From the cell containing the given text, extract its center point as [x, y] coordinate. 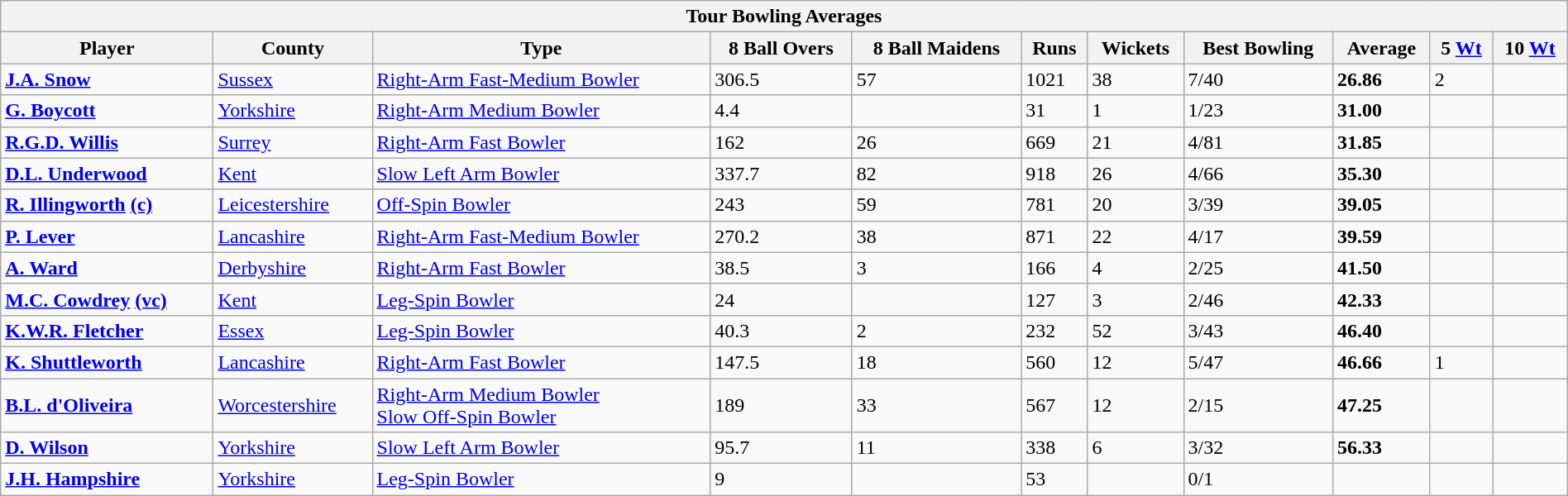
166 [1054, 268]
Right-Arm Medium Bowler [541, 111]
7/40 [1259, 79]
A. Ward [108, 268]
County [293, 48]
871 [1054, 236]
11 [936, 448]
Tour Bowling Averages [784, 17]
4/17 [1259, 236]
162 [781, 142]
B.L. d'Oliveira [108, 405]
52 [1135, 331]
39.59 [1382, 236]
31.00 [1382, 111]
21 [1135, 142]
33 [936, 405]
2/25 [1259, 268]
Off-Spin Bowler [541, 205]
35.30 [1382, 174]
46.40 [1382, 331]
306.5 [781, 79]
P. Lever [108, 236]
Right-Arm Medium Bowler Slow Off-Spin Bowler [541, 405]
R.G.D. Willis [108, 142]
Best Bowling [1259, 48]
K.W.R. Fletcher [108, 331]
189 [781, 405]
J.H. Hampshire [108, 479]
K. Shuttleworth [108, 362]
D. Wilson [108, 448]
53 [1054, 479]
669 [1054, 142]
82 [936, 174]
46.66 [1382, 362]
Runs [1054, 48]
24 [781, 299]
147.5 [781, 362]
Type [541, 48]
59 [936, 205]
39.05 [1382, 205]
D.L. Underwood [108, 174]
38.5 [781, 268]
Player [108, 48]
5/47 [1259, 362]
1021 [1054, 79]
243 [781, 205]
2/46 [1259, 299]
Leicestershire [293, 205]
567 [1054, 405]
8 Ball Overs [781, 48]
338 [1054, 448]
127 [1054, 299]
Worcestershire [293, 405]
56.33 [1382, 448]
560 [1054, 362]
Average [1382, 48]
9 [781, 479]
57 [936, 79]
31.85 [1382, 142]
337.7 [781, 174]
Derbyshire [293, 268]
22 [1135, 236]
3/43 [1259, 331]
5 Wt [1460, 48]
42.33 [1382, 299]
3/32 [1259, 448]
918 [1054, 174]
26.86 [1382, 79]
Sussex [293, 79]
Wickets [1135, 48]
2/15 [1259, 405]
4/66 [1259, 174]
31 [1054, 111]
232 [1054, 331]
R. Illingworth (c) [108, 205]
3/39 [1259, 205]
J.A. Snow [108, 79]
40.3 [781, 331]
G. Boycott [108, 111]
Essex [293, 331]
6 [1135, 448]
95.7 [781, 448]
10 Wt [1530, 48]
47.25 [1382, 405]
270.2 [781, 236]
4 [1135, 268]
1/23 [1259, 111]
781 [1054, 205]
20 [1135, 205]
18 [936, 362]
M.C. Cowdrey (vc) [108, 299]
Surrey [293, 142]
41.50 [1382, 268]
4/81 [1259, 142]
8 Ball Maidens [936, 48]
4.4 [781, 111]
0/1 [1259, 479]
